Pinpoint the cell where the given text exists, returning its (x, y) midpoint coordinate. 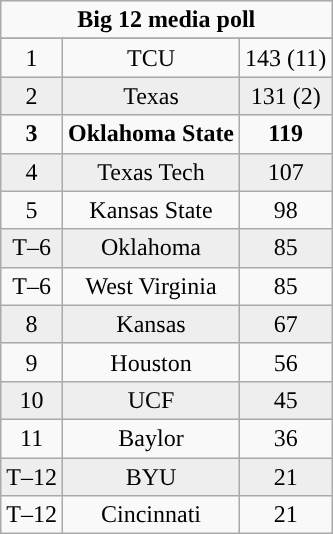
9 (32, 362)
67 (286, 324)
45 (286, 400)
Oklahoma (150, 248)
36 (286, 438)
Kansas (150, 324)
131 (2) (286, 96)
TCU (150, 58)
Texas Tech (150, 172)
2 (32, 96)
98 (286, 210)
Houston (150, 362)
3 (32, 134)
Texas (150, 96)
BYU (150, 477)
8 (32, 324)
56 (286, 362)
4 (32, 172)
Kansas State (150, 210)
10 (32, 400)
107 (286, 172)
Baylor (150, 438)
UCF (150, 400)
143 (11) (286, 58)
1 (32, 58)
119 (286, 134)
Cincinnati (150, 515)
11 (32, 438)
5 (32, 210)
West Virginia (150, 286)
Oklahoma State (150, 134)
Big 12 media poll (166, 20)
